Return the (x, y) coordinate for the center point of the cell that contains the specified text.  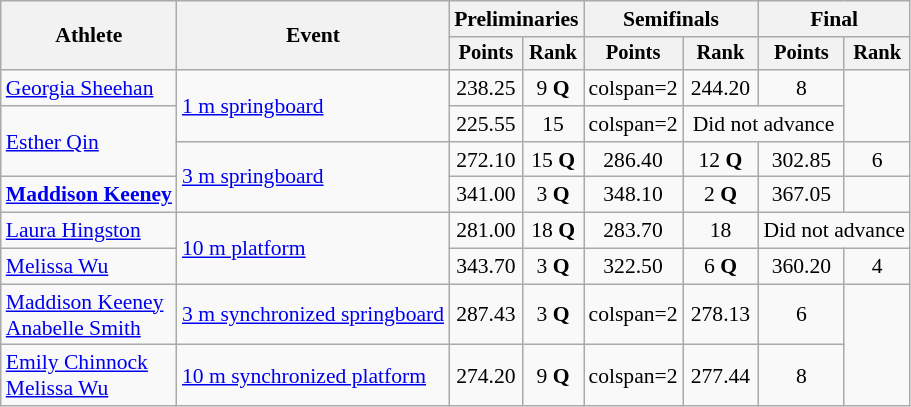
302.85 (801, 160)
278.13 (721, 314)
Emily ChinnockMelissa Wu (89, 376)
367.05 (801, 195)
272.10 (486, 160)
6 Q (721, 267)
286.40 (634, 160)
348.10 (634, 195)
238.25 (486, 88)
Maddison KeeneyAnabelle Smith (89, 314)
Esther Qin (89, 142)
274.20 (486, 376)
Maddison Keeney (89, 195)
281.00 (486, 231)
225.55 (486, 124)
Preliminaries (516, 19)
Laura Hingston (89, 231)
Melissa Wu (89, 267)
15 (554, 124)
10 m synchronized platform (313, 376)
Event (313, 36)
287.43 (486, 314)
1 m springboard (313, 106)
Final (834, 19)
322.50 (634, 267)
343.70 (486, 267)
341.00 (486, 195)
283.70 (634, 231)
18 (721, 231)
Athlete (89, 36)
10 m platform (313, 248)
Semifinals (672, 19)
12 Q (721, 160)
15 Q (554, 160)
3 m synchronized springboard (313, 314)
Georgia Sheehan (89, 88)
3 m springboard (313, 178)
360.20 (801, 267)
244.20 (721, 88)
2 Q (721, 195)
4 (876, 267)
277.44 (721, 376)
18 Q (554, 231)
